Search for the cell housing the specified text and yield its (X, Y) center coordinate. 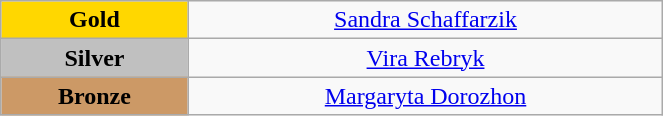
Sandra Schaffarzik (426, 20)
Bronze (94, 96)
Gold (94, 20)
Silver (94, 58)
Margaryta Dorozhon (426, 96)
Vira Rebryk (426, 58)
